Identify which cell holds the provided text, then report its [X, Y] central coordinate. 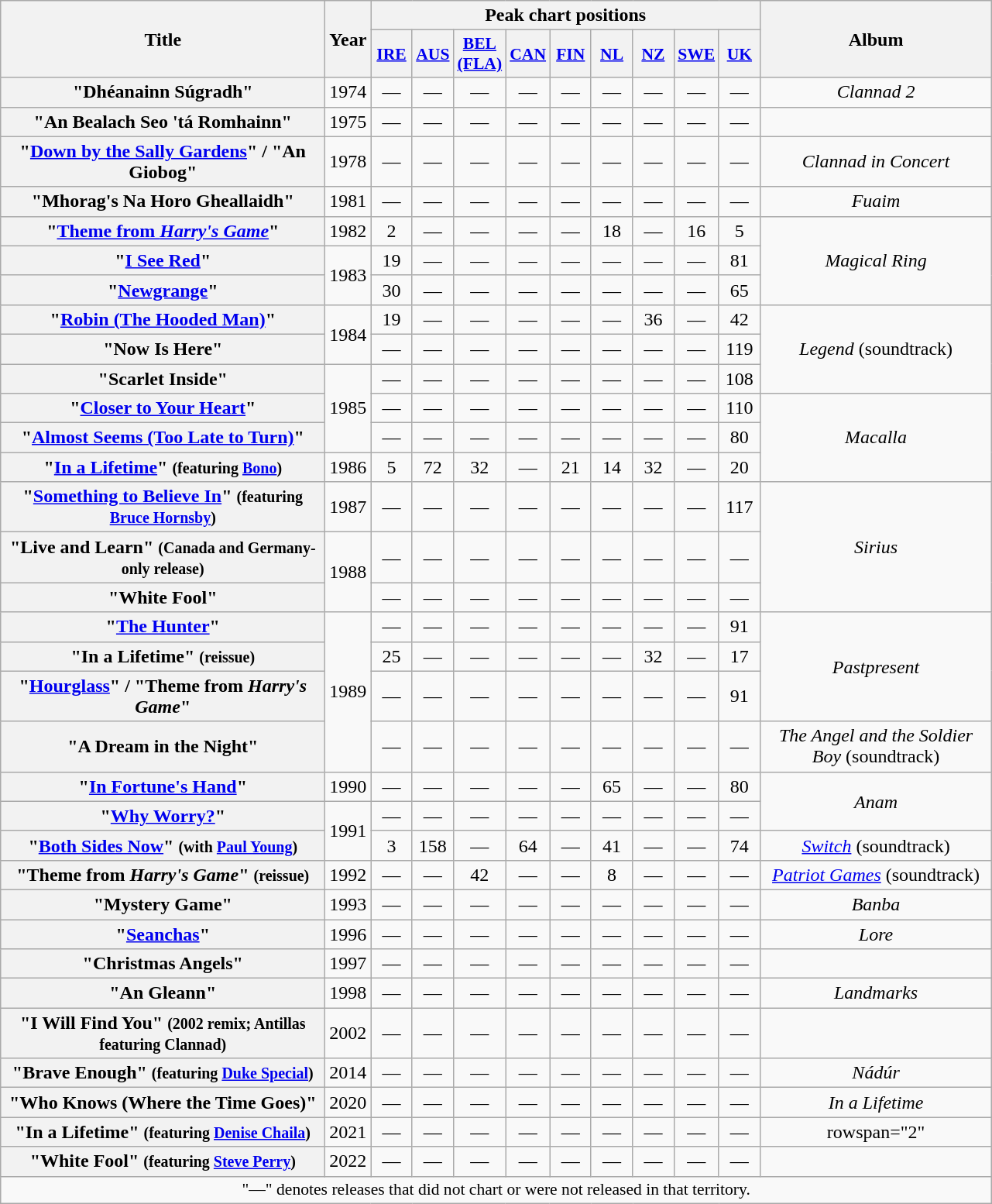
17 [739, 656]
The Angel and the Soldier Boy (soundtrack) [877, 747]
In a Lifetime [877, 1103]
41 [612, 845]
"Closer to Your Heart" [163, 408]
16 [696, 231]
"I See Red" [163, 260]
2002 [348, 1034]
AUS [432, 54]
"Now Is Here" [163, 349]
"—" denotes releases that did not chart or were not released in that territory. [496, 1190]
110 [739, 408]
1978 [348, 161]
"Down by the Sally Gardens" / "An Giobog" [163, 161]
Peak chart positions [565, 15]
Clannad in Concert [877, 161]
64 [528, 845]
"In Fortune's Hand" [163, 786]
"Theme from Harry's Game" [163, 231]
1975 [348, 122]
"Robin (The Hooded Man)" [163, 319]
"Newgrange" [163, 290]
30 [392, 290]
FIN [570, 54]
Clannad 2 [877, 92]
"White Fool" [163, 597]
UK [739, 54]
"Almost Seems (Too Late to Turn)" [163, 438]
"Christmas Angels" [163, 964]
"Live and Learn" (Canada and Germany-only release) [163, 558]
Banba [877, 904]
Title [163, 39]
"In a Lifetime" (featuring Bono) [163, 467]
1988 [348, 572]
1983 [348, 275]
"Dhéanainn Súgradh" [163, 92]
2022 [348, 1161]
"Hourglass" / "Theme from Harry's Game" [163, 696]
"Mhorag's Na Horo Gheallaidh" [163, 201]
1991 [348, 831]
1989 [348, 692]
3 [392, 845]
2021 [348, 1132]
Patriot Games (soundtrack) [877, 875]
1996 [348, 934]
"Theme from Harry's Game" (reissue) [163, 875]
Macalla [877, 438]
"Brave Enough" (featuring Duke Special) [163, 1073]
25 [392, 656]
CAN [528, 54]
Anam [877, 801]
1990 [348, 786]
1997 [348, 964]
Fuaim [877, 201]
BEL (FLA) [480, 54]
1986 [348, 467]
"Scarlet Inside" [163, 379]
Lore [877, 934]
"A Dream in the Night" [163, 747]
"Mystery Game" [163, 904]
1992 [348, 875]
Year [348, 39]
20 [739, 467]
NL [612, 54]
NZ [654, 54]
72 [432, 467]
108 [739, 379]
14 [612, 467]
2 [392, 231]
"I Will Find You" (2002 remix; Antillas featuring Clannad) [163, 1034]
"In a Lifetime" (reissue) [163, 656]
1993 [348, 904]
"Why Worry?" [163, 816]
1998 [348, 993]
"Seanchas" [163, 934]
Nádúr [877, 1073]
21 [570, 467]
"Who Knows (Where the Time Goes)" [163, 1103]
1987 [348, 507]
119 [739, 349]
Magical Ring [877, 260]
1984 [348, 334]
"The Hunter" [163, 627]
36 [654, 319]
1981 [348, 201]
IRE [392, 54]
74 [739, 845]
18 [612, 231]
158 [432, 845]
Switch (soundtrack) [877, 845]
1974 [348, 92]
SWE [696, 54]
"White Fool" (featuring Steve Perry) [163, 1161]
Album [877, 39]
Sirius [877, 547]
"Something to Believe In" (featuring Bruce Hornsby) [163, 507]
2020 [348, 1103]
"In a Lifetime" (featuring Denise Chaila) [163, 1132]
rowspan="2" [877, 1132]
117 [739, 507]
Landmarks [877, 993]
1985 [348, 408]
1982 [348, 231]
"An Gleann" [163, 993]
"Both Sides Now" (with Paul Young) [163, 845]
"An Bealach Seo 'tá Romhainn" [163, 122]
8 [612, 875]
2014 [348, 1073]
Pastpresent [877, 666]
Legend (soundtrack) [877, 349]
81 [739, 260]
